Return (x, y) of the center of cell containing provided text 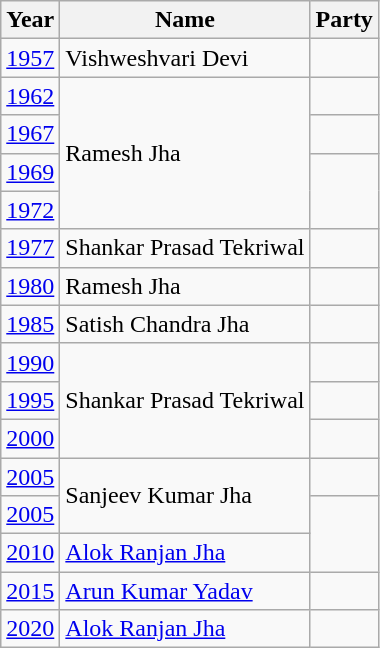
1969 (30, 172)
Sanjeev Kumar Jha (185, 496)
1972 (30, 210)
Name (185, 20)
Year (30, 20)
2015 (30, 591)
1967 (30, 134)
Party (344, 20)
1995 (30, 400)
2010 (30, 553)
1957 (30, 58)
1962 (30, 96)
Vishweshvari Devi (185, 58)
1985 (30, 324)
1980 (30, 286)
1977 (30, 248)
Satish Chandra Jha (185, 324)
1990 (30, 362)
2020 (30, 629)
Arun Kumar Yadav (185, 591)
2000 (30, 438)
